Detect which cell encompasses the target text, then output its [x, y] center coordinate. 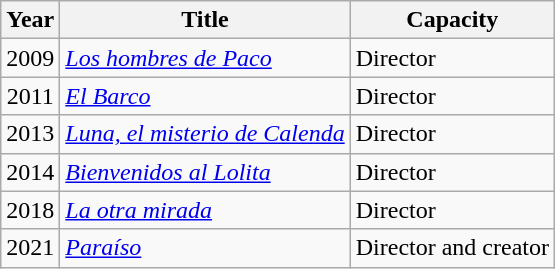
2009 [30, 58]
Bienvenidos al Lolita [205, 172]
Capacity [452, 20]
2018 [30, 210]
Title [205, 20]
La otra mirada [205, 210]
2011 [30, 96]
2013 [30, 134]
Los hombres de Paco [205, 58]
2021 [30, 248]
Year [30, 20]
Paraíso [205, 248]
2014 [30, 172]
Luna, el misterio de Calenda [205, 134]
Director and creator [452, 248]
El Barco [205, 96]
